Output the [x, y] coordinate of the center of the cell containing the given text.  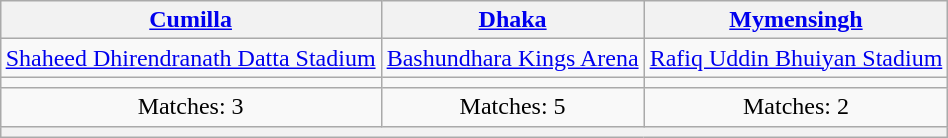
Bashundhara Kings Arena [512, 58]
Mymensingh [796, 20]
Matches: 3 [190, 107]
Rafiq Uddin Bhuiyan Stadium [796, 58]
Shaheed Dhirendranath Datta Stadium [190, 58]
Dhaka [512, 20]
Matches: 2 [796, 107]
Matches: 5 [512, 107]
Cumilla [190, 20]
